Capture the cell that displays the provided text and extract its [x, y] central coordinate. 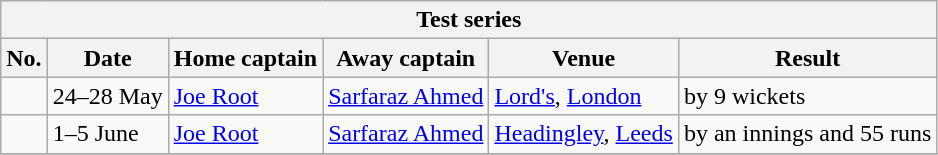
1–5 June [108, 134]
Test series [469, 20]
No. [24, 58]
Headingley, Leeds [584, 134]
Date [108, 58]
Home captain [245, 58]
Away captain [406, 58]
Venue [584, 58]
Lord's, London [584, 96]
24–28 May [108, 96]
Result [807, 58]
by an innings and 55 runs [807, 134]
by 9 wickets [807, 96]
